Pinpoint the cell where the given text exists, returning its [X, Y] midpoint coordinate. 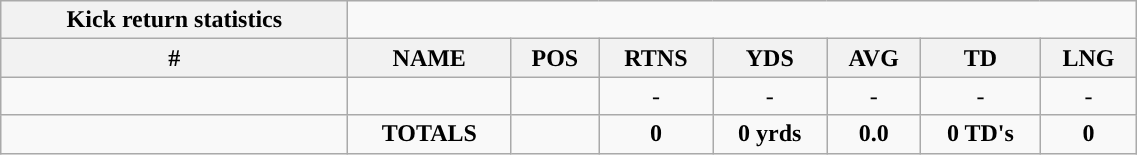
0 yrds [770, 134]
NAME [430, 58]
RTNS [656, 58]
TOTALS [430, 134]
LNG [1088, 58]
Kick return statistics [174, 20]
AVG [874, 58]
0 TD's [980, 134]
TD [980, 58]
YDS [770, 58]
POS [555, 58]
0.0 [874, 134]
# [174, 58]
